Capture the cell that displays the provided text and extract its (X, Y) central coordinate. 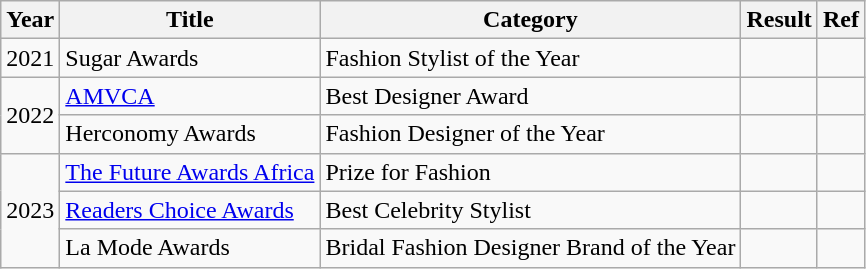
Ref (840, 20)
Category (530, 20)
The Future Awards Africa (190, 172)
AMVCA (190, 96)
La Mode Awards (190, 248)
2023 (30, 210)
Herconomy Awards (190, 134)
Bridal Fashion Designer Brand of the Year (530, 248)
Prize for Fashion (530, 172)
Sugar Awards (190, 58)
Fashion Stylist of the Year (530, 58)
Best Celebrity Stylist (530, 210)
Result (779, 20)
Readers Choice Awards (190, 210)
2021 (30, 58)
Best Designer Award (530, 96)
Fashion Designer of the Year (530, 134)
Year (30, 20)
Title (190, 20)
2022 (30, 115)
